Scan for the cell matching the given text and deliver its (x, y) coordinate at center. 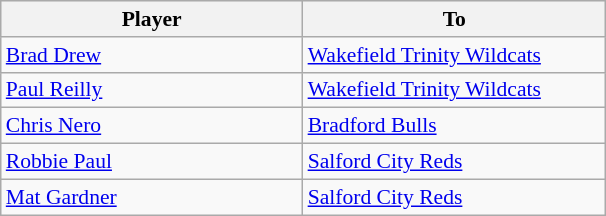
Brad Drew (152, 55)
Mat Gardner (152, 197)
Bradford Bulls (454, 126)
Robbie Paul (152, 162)
To (454, 19)
Player (152, 19)
Paul Reilly (152, 90)
Chris Nero (152, 126)
